Find where the given text appears and provide that cell's center as [X, Y] coordinate. 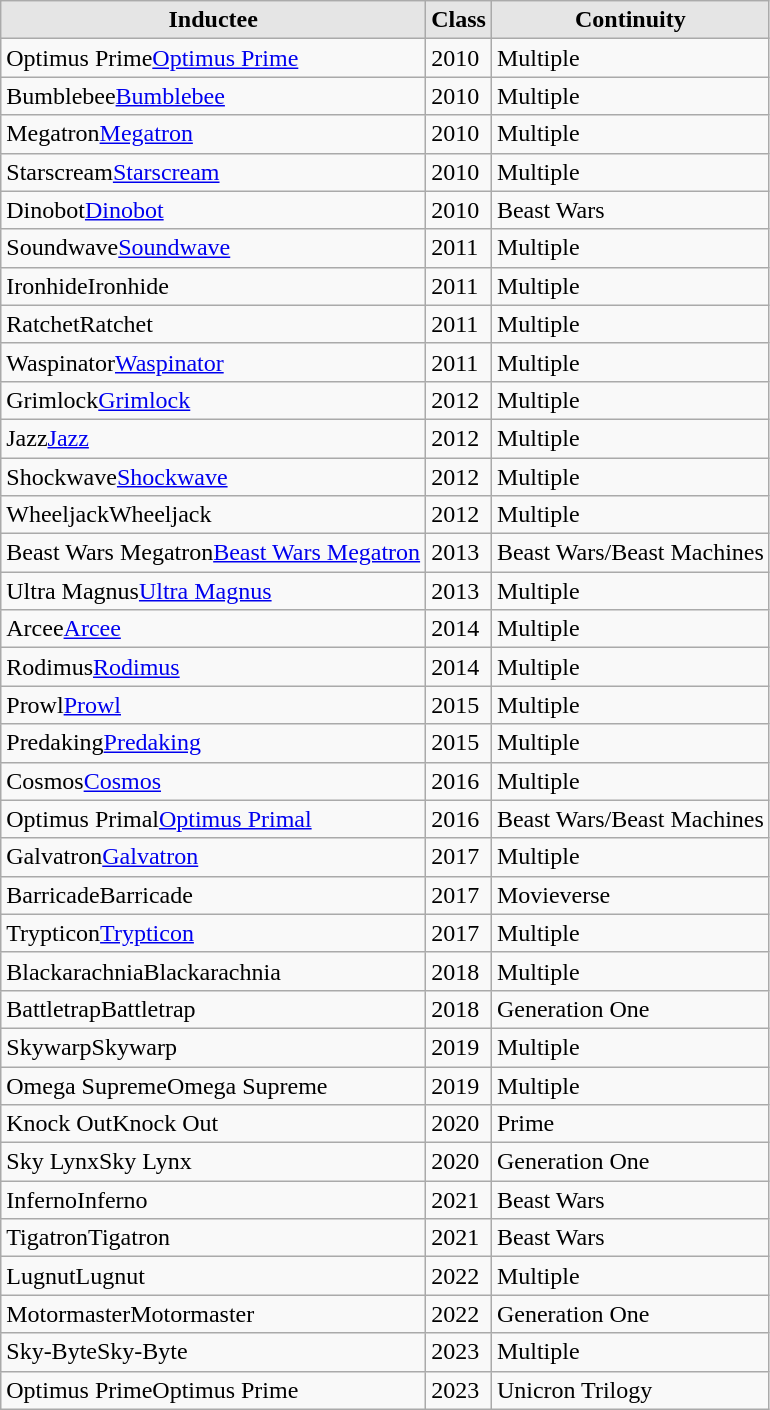
JazzJazz [214, 438]
IronhideIronhide [214, 286]
StarscreamStarscream [214, 172]
TrypticonTrypticon [214, 933]
CosmosCosmos [214, 781]
Sky-ByteSky-Byte [214, 1352]
GrimlockGrimlock [214, 400]
Continuity [630, 20]
SoundwaveSoundwave [214, 248]
ProwlProwl [214, 705]
Movieverse [630, 895]
PredakingPredaking [214, 743]
WaspinatorWaspinator [214, 362]
RatchetRatchet [214, 324]
Omega SupremeOmega Supreme [214, 1085]
SkywarpSkywarp [214, 1047]
Prime [630, 1124]
InfernoInferno [214, 1200]
Beast Wars MegatronBeast Wars Megatron [214, 553]
Sky LynxSky Lynx [214, 1162]
ArceeArcee [214, 629]
MegatronMegatron [214, 134]
Optimus PrimalOptimus Primal [214, 819]
TigatronTigatron [214, 1238]
GalvatronGalvatron [214, 857]
Class [459, 20]
WheeljackWheeljack [214, 515]
Unicron Trilogy [630, 1390]
Knock OutKnock Out [214, 1124]
LugnutLugnut [214, 1276]
DinobotDinobot [214, 210]
ShockwaveShockwave [214, 477]
BattletrapBattletrap [214, 1009]
Inductee [214, 20]
Ultra MagnusUltra Magnus [214, 591]
RodimusRodimus [214, 667]
BarricadeBarricade [214, 895]
BumblebeeBumblebee [214, 96]
BlackarachniaBlackarachnia [214, 971]
MotormasterMotormaster [214, 1314]
